Find where the given text appears and provide that cell's center as (X, Y) coordinate. 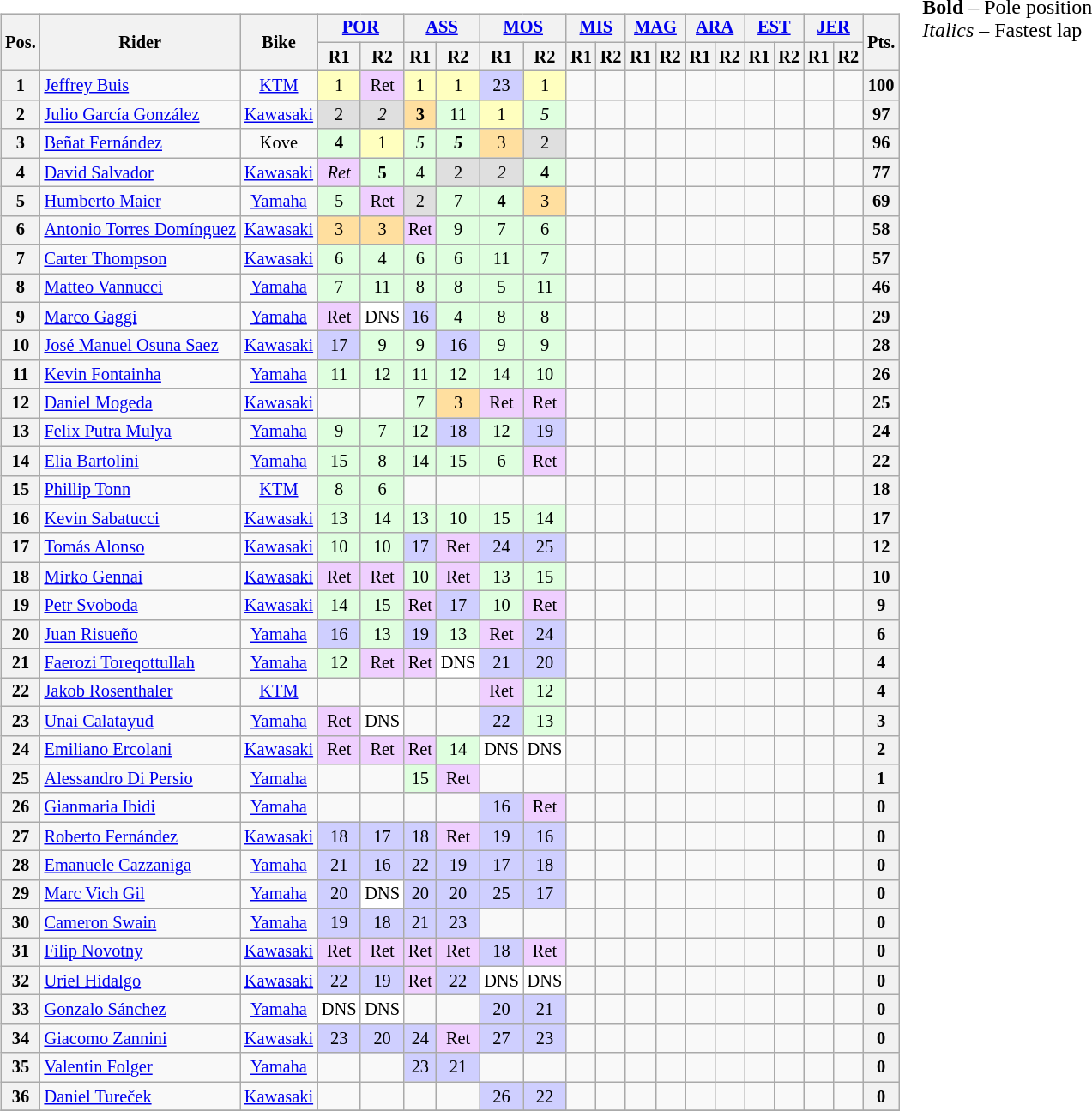
Daniel Mogeda (141, 403)
100 (881, 86)
Beñat Fernández (141, 143)
34 (21, 1039)
Jeffrey Buis (141, 86)
Matteo Vannucci (141, 288)
Felix Putra Mulya (141, 432)
Kevin Sabatucci (141, 519)
José Manuel Osuna Saez (141, 346)
Julio García González (141, 115)
Petr Svoboda (141, 606)
32 (21, 981)
Bike (279, 43)
Elia Bartolini (141, 461)
77 (881, 172)
Uriel Hidalgo (141, 981)
Giacomo Zannini (141, 1039)
ARA (715, 28)
EST (774, 28)
Unai Calatayud (141, 721)
ASS (442, 28)
Phillip Tonn (141, 490)
Emiliano Ercolani (141, 750)
30 (21, 923)
Carter Thompson (141, 259)
58 (881, 230)
David Salvador (141, 172)
Juan Risueño (141, 634)
Tomás Alonso (141, 547)
Antonio Torres Domínguez (141, 230)
Kevin Fontainha (141, 375)
Gianmaria Ibidi (141, 807)
Daniel Tureček (141, 1096)
97 (881, 115)
MOS (523, 28)
69 (881, 202)
Pos. (21, 43)
31 (21, 952)
Mirko Gennai (141, 577)
MAG (655, 28)
57 (881, 259)
Emanuele Cazzaniga (141, 866)
Kove (279, 143)
Pts. (881, 43)
Valentin Folger (141, 1067)
46 (881, 288)
Marco Gaggi (141, 317)
Filip Novotny (141, 952)
Alessandro Di Persio (141, 779)
Faerozi Toreqottullah (141, 663)
MIS (595, 28)
Cameron Swain (141, 923)
33 (21, 1010)
Jakob Rosenthaler (141, 692)
POR (360, 28)
36 (21, 1096)
Humberto Maier (141, 202)
Gonzalo Sánchez (141, 1010)
Rider (141, 43)
35 (21, 1067)
Marc Vich Gil (141, 894)
JER (834, 28)
Roberto Fernández (141, 836)
96 (881, 143)
